Locate the cell with the specified text and output its (X, Y) center coordinate. 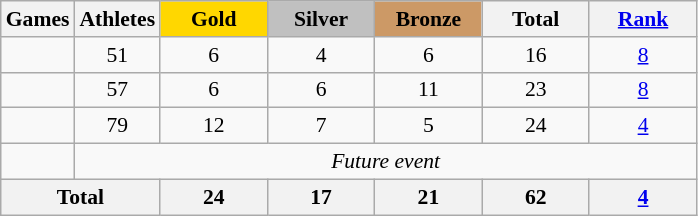
23 (536, 90)
Silver (320, 19)
5 (428, 126)
12 (214, 126)
51 (117, 55)
7 (320, 126)
16 (536, 55)
62 (536, 197)
Future event (385, 162)
79 (117, 126)
Athletes (117, 19)
Games (38, 19)
17 (320, 197)
21 (428, 197)
Rank (642, 19)
Gold (214, 19)
11 (428, 90)
Bronze (428, 19)
57 (117, 90)
